Output the [x, y] coordinate of the center of the cell containing the given text.  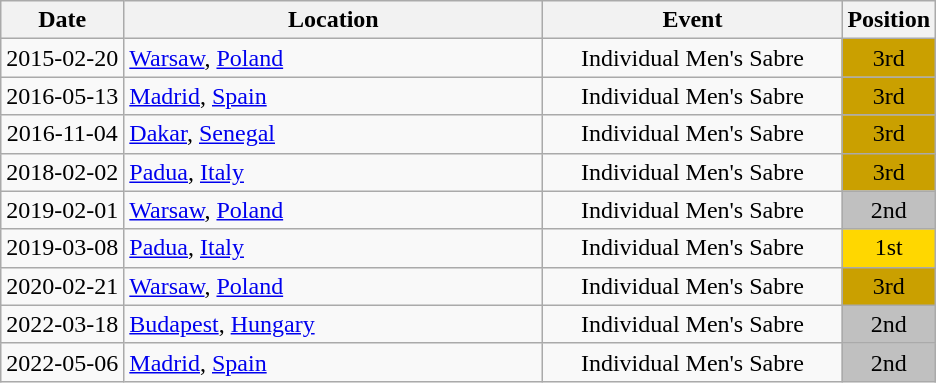
2020-02-21 [62, 286]
Position [889, 20]
Date [62, 20]
2016-11-04 [62, 134]
2018-02-02 [62, 172]
Dakar, Senegal [334, 134]
2022-05-06 [62, 362]
2015-02-20 [62, 58]
2019-02-01 [62, 210]
Budapest, Hungary [334, 324]
1st [889, 248]
2016-05-13 [62, 96]
Event [692, 20]
2019-03-08 [62, 248]
2022-03-18 [62, 324]
Location [334, 20]
